Provide the (X, Y) coordinate of the cell's center where the given text is located.  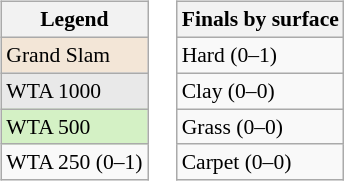
Grand Slam (74, 55)
Carpet (0–0) (260, 162)
WTA 250 (0–1) (74, 162)
Clay (0–0) (260, 91)
Grass (0–0) (260, 127)
WTA 1000 (74, 91)
Hard (0–1) (260, 55)
Legend (74, 20)
WTA 500 (74, 127)
Finals by surface (260, 20)
